Output the (X, Y) coordinate of the center of the cell containing the given text.  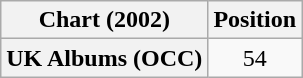
UK Albums (OCC) (104, 58)
Position (255, 20)
54 (255, 58)
Chart (2002) (104, 20)
